Provide the (x, y) coordinate of the cell's center where the given text is located.  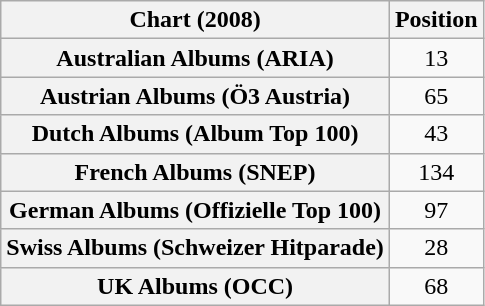
Australian Albums (ARIA) (196, 58)
UK Albums (OCC) (196, 286)
134 (436, 172)
Position (436, 20)
Dutch Albums (Album Top 100) (196, 134)
65 (436, 96)
German Albums (Offizielle Top 100) (196, 210)
Swiss Albums (Schweizer Hitparade) (196, 248)
43 (436, 134)
13 (436, 58)
97 (436, 210)
French Albums (SNEP) (196, 172)
Chart (2008) (196, 20)
Austrian Albums (Ö3 Austria) (196, 96)
68 (436, 286)
28 (436, 248)
